Find where the given text appears and provide that cell's center as (X, Y) coordinate. 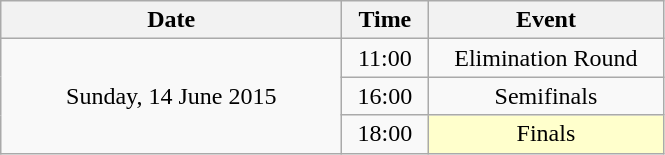
16:00 (385, 96)
18:00 (385, 134)
Date (172, 20)
11:00 (385, 58)
Sunday, 14 June 2015 (172, 96)
Time (385, 20)
Finals (546, 134)
Event (546, 20)
Elimination Round (546, 58)
Semifinals (546, 96)
